Provide the [X, Y] coordinate of the cell's center where the given text is located.  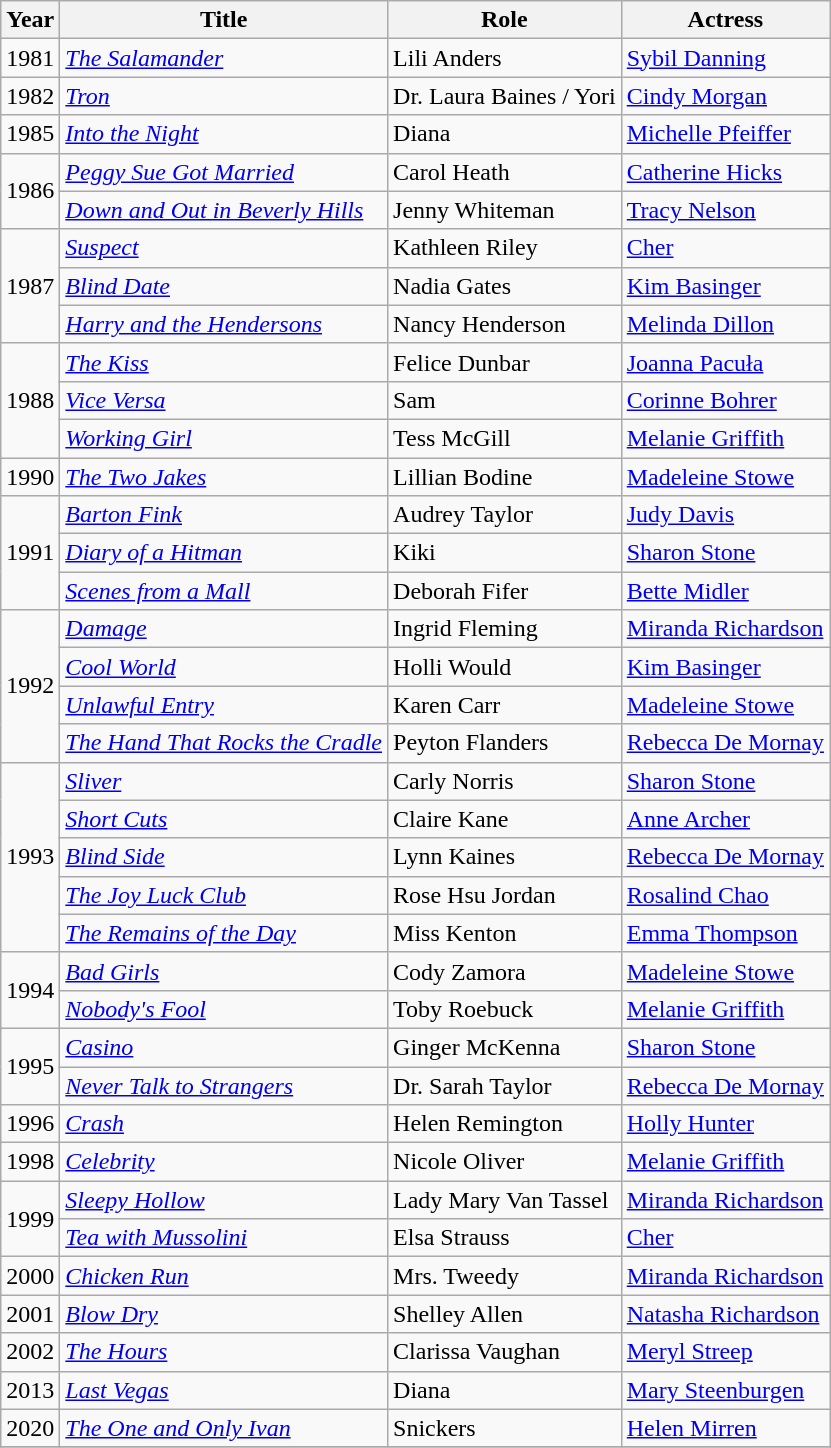
Blind Side [224, 857]
Audrey Taylor [505, 515]
1999 [30, 1219]
Sybil Danning [725, 58]
Meryl Streep [725, 1352]
Chicken Run [224, 1276]
Title [224, 20]
Scenes from a Mall [224, 591]
Toby Roebuck [505, 1009]
1993 [30, 857]
Melinda Dillon [725, 324]
1985 [30, 134]
Vice Versa [224, 400]
1990 [30, 477]
Lili Anders [505, 58]
Sleepy Hollow [224, 1200]
Down and Out in Beverly Hills [224, 210]
1986 [30, 191]
Rose Hsu Jordan [505, 895]
1988 [30, 400]
The Joy Luck Club [224, 895]
2001 [30, 1314]
Kiki [505, 553]
Deborah Fifer [505, 591]
The Remains of the Day [224, 933]
Year [30, 20]
Snickers [505, 1428]
Peggy Sue Got Married [224, 172]
Dr. Laura Baines / Yori [505, 96]
1995 [30, 1066]
The Hand That Rocks the Cradle [224, 743]
Mary Steenburgen [725, 1390]
Michelle Pfeiffer [725, 134]
Suspect [224, 248]
Sliver [224, 781]
Bad Girls [224, 971]
1981 [30, 58]
The Hours [224, 1352]
Joanna Pacuła [725, 362]
1991 [30, 553]
Holli Would [505, 667]
Emma Thompson [725, 933]
Claire Kane [505, 819]
Lillian Bodine [505, 477]
Ginger McKenna [505, 1047]
Catherine Hicks [725, 172]
Carly Norris [505, 781]
Short Cuts [224, 819]
The Two Jakes [224, 477]
Into the Night [224, 134]
Judy Davis [725, 515]
Lynn Kaines [505, 857]
Kathleen Riley [505, 248]
The Kiss [224, 362]
Jenny Whiteman [505, 210]
Actress [725, 20]
Carol Heath [505, 172]
Working Girl [224, 438]
1982 [30, 96]
Tracy Nelson [725, 210]
Unlawful Entry [224, 705]
Blind Date [224, 286]
Celebrity [224, 1162]
Lady Mary Van Tassel [505, 1200]
1992 [30, 686]
Helen Remington [505, 1124]
Tron [224, 96]
Anne Archer [725, 819]
Felice Dunbar [505, 362]
Never Talk to Strangers [224, 1085]
Harry and the Hendersons [224, 324]
Cool World [224, 667]
2013 [30, 1390]
1998 [30, 1162]
Damage [224, 629]
Karen Carr [505, 705]
2020 [30, 1428]
Corinne Bohrer [725, 400]
Nancy Henderson [505, 324]
Tess McGill [505, 438]
Tea with Mussolini [224, 1238]
Elsa Strauss [505, 1238]
Holly Hunter [725, 1124]
Crash [224, 1124]
Dr. Sarah Taylor [505, 1085]
1994 [30, 990]
Role [505, 20]
2002 [30, 1352]
1996 [30, 1124]
Peyton Flanders [505, 743]
Cody Zamora [505, 971]
Casino [224, 1047]
Clarissa Vaughan [505, 1352]
Blow Dry [224, 1314]
Barton Fink [224, 515]
Diary of a Hitman [224, 553]
Sam [505, 400]
Natasha Richardson [725, 1314]
Shelley Allen [505, 1314]
Mrs. Tweedy [505, 1276]
Nicole Oliver [505, 1162]
Miss Kenton [505, 933]
2000 [30, 1276]
The One and Only Ivan [224, 1428]
Last Vegas [224, 1390]
Helen Mirren [725, 1428]
Rosalind Chao [725, 895]
Nobody's Fool [224, 1009]
Cindy Morgan [725, 96]
The Salamander [224, 58]
Nadia Gates [505, 286]
Ingrid Fleming [505, 629]
Bette Midler [725, 591]
1987 [30, 286]
